Scan for the cell matching the given text and deliver its (x, y) coordinate at center. 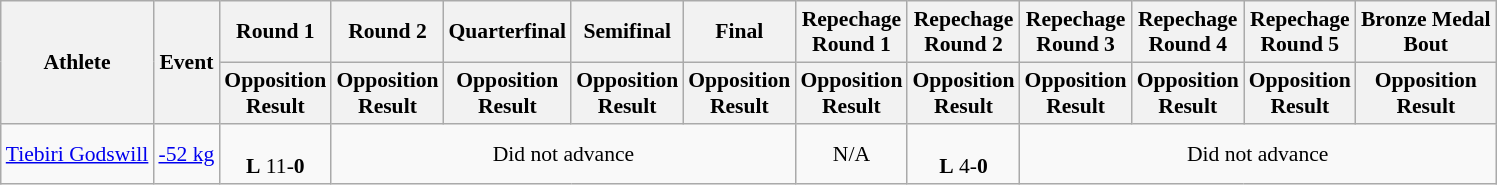
L 11-0 (275, 154)
RepechageRound 1 (851, 32)
Athlete (78, 62)
Bronze MedalBout (1426, 32)
RepechageRound 3 (1076, 32)
RepechageRound 2 (963, 32)
Quarterfinal (508, 32)
Final (739, 32)
-52 kg (186, 154)
Event (186, 62)
Semifinal (627, 32)
RepechageRound 4 (1188, 32)
RepechageRound 5 (1300, 32)
N/A (851, 154)
L 4-0 (963, 154)
Round 1 (275, 32)
Round 2 (387, 32)
Tiebiri Godswill (78, 154)
